Capture the cell that displays the provided text and extract its (X, Y) central coordinate. 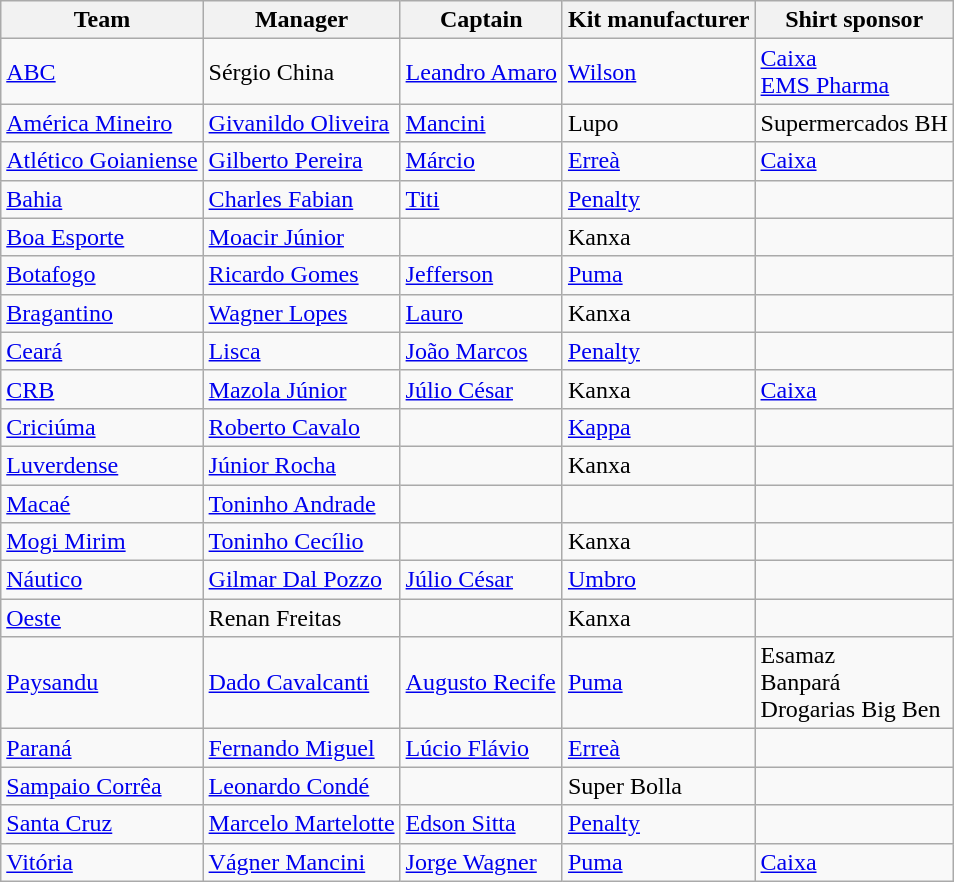
Jefferson (481, 275)
Oeste (102, 618)
Charles Fabian (302, 199)
Mancini (481, 123)
Augusto Recife (481, 683)
Esamaz Banpará Drogarias Big Ben (854, 683)
Lisca (302, 351)
Leandro Amaro (481, 72)
Givanildo Oliveira (302, 123)
Manager (302, 20)
Mazola Júnior (302, 389)
João Marcos (481, 351)
América Mineiro (102, 123)
Mogi Mirim (102, 542)
Botafogo (102, 275)
Vágner Mancini (302, 862)
CRB (102, 389)
Bahia (102, 199)
Dado Cavalcanti (302, 683)
Supermercados BH (854, 123)
Santa Cruz (102, 824)
Leonardo Condé (302, 786)
Captain (481, 20)
Wagner Lopes (302, 313)
Júnior Rocha (302, 465)
Lupo (658, 123)
Toninho Cecílio (302, 542)
Wilson (658, 72)
Ricardo Gomes (302, 275)
Kappa (658, 427)
Náutico (102, 580)
Lúcio Flávio (481, 748)
Bragantino (102, 313)
Sérgio China (302, 72)
Vitória (102, 862)
Criciúma (102, 427)
Ceará (102, 351)
Márcio (481, 161)
ABC (102, 72)
Boa Esporte (102, 237)
Paraná (102, 748)
Caixa EMS Pharma (854, 72)
Gilberto Pereira (302, 161)
Marcelo Martelotte (302, 824)
Atlético Goianiense (102, 161)
Umbro (658, 580)
Roberto Cavalo (302, 427)
Luverdense (102, 465)
Toninho Andrade (302, 503)
Paysandu (102, 683)
Shirt sponsor (854, 20)
Team (102, 20)
Gilmar Dal Pozzo (302, 580)
Edson Sitta (481, 824)
Lauro (481, 313)
Kit manufacturer (658, 20)
Renan Freitas (302, 618)
Jorge Wagner (481, 862)
Super Bolla (658, 786)
Sampaio Corrêa (102, 786)
Moacir Júnior (302, 237)
Macaé (102, 503)
Fernando Miguel (302, 748)
Titi (481, 199)
